Capture the cell that displays the provided text and extract its [X, Y] central coordinate. 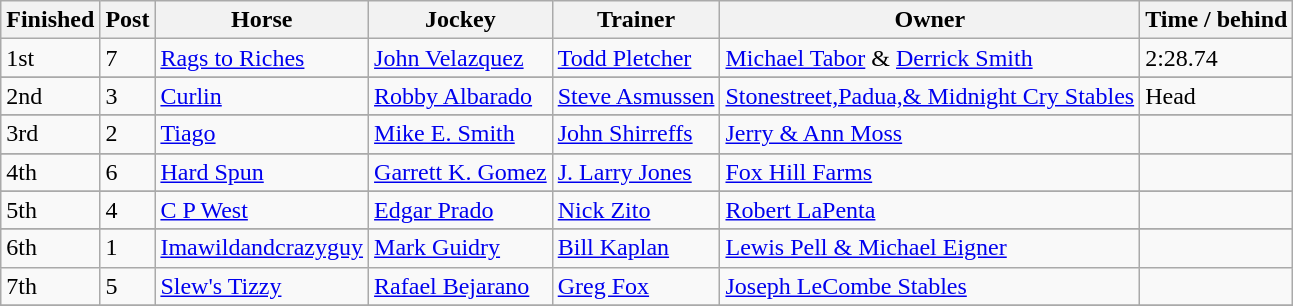
2 [128, 134]
Lewis Pell & Michael Eigner [930, 248]
Joseph LeCombe Stables [930, 286]
Stonestreet,Padua,& Midnight Cry Stables [930, 96]
7 [128, 58]
2:28.74 [1216, 58]
2nd [50, 96]
Robby Albarado [461, 96]
Head [1216, 96]
Michael Tabor & Derrick Smith [930, 58]
Greg Fox [636, 286]
Curlin [262, 96]
Rags to Riches [262, 58]
5th [50, 210]
Tiago [262, 134]
1st [50, 58]
Post [128, 20]
Steve Asmussen [636, 96]
C P West [262, 210]
1 [128, 248]
Edgar Prado [461, 210]
Mike E. Smith [461, 134]
John Shirreffs [636, 134]
Trainer [636, 20]
Owner [930, 20]
Finished [50, 20]
Garrett K. Gomez [461, 172]
Imawildandcrazyguy [262, 248]
Fox Hill Farms [930, 172]
Todd Pletcher [636, 58]
Horse [262, 20]
Time / behind [1216, 20]
Slew's Tizzy [262, 286]
6 [128, 172]
6th [50, 248]
3rd [50, 134]
Mark Guidry [461, 248]
3 [128, 96]
7th [50, 286]
5 [128, 286]
Rafael Bejarano [461, 286]
4th [50, 172]
Nick Zito [636, 210]
4 [128, 210]
Hard Spun [262, 172]
J. Larry Jones [636, 172]
Bill Kaplan [636, 248]
John Velazquez [461, 58]
Jockey [461, 20]
Robert LaPenta [930, 210]
Jerry & Ann Moss [930, 134]
